Provide the (x, y) coordinate of the cell's center where the given text is located.  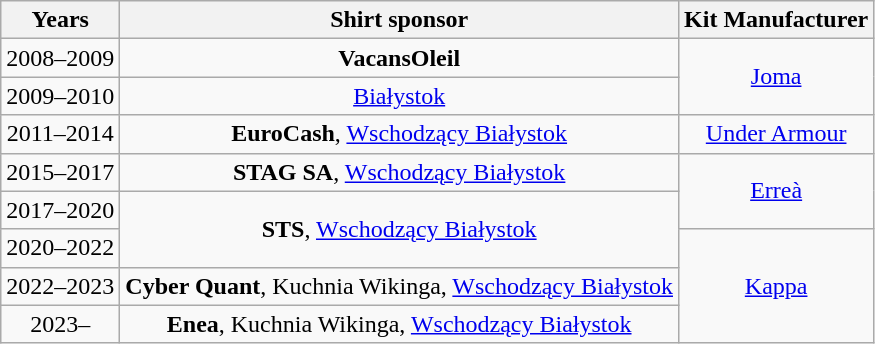
Enea, Kuchnia Wikinga, Wschodzący Białystok (400, 324)
Years (60, 20)
STAG SA, Wschodzący Białystok (400, 172)
2023– (60, 324)
Erreà (776, 191)
2017–2020 (60, 210)
2009–2010 (60, 96)
Kappa (776, 286)
Shirt sponsor (400, 20)
2015–2017 (60, 172)
Białystok (400, 96)
2011–2014 (60, 134)
VacansOleil (400, 58)
2008–2009 (60, 58)
Kit Manufacturer (776, 20)
EuroCash, Wschodzący Białystok (400, 134)
2020–2022 (60, 248)
Cyber Quant, Kuchnia Wikinga, Wschodzący Białystok (400, 286)
STS, Wschodzący Białystok (400, 229)
Joma (776, 77)
Under Armour (776, 134)
2022–2023 (60, 286)
